Detect which cell encompasses the target text, then output its [x, y] center coordinate. 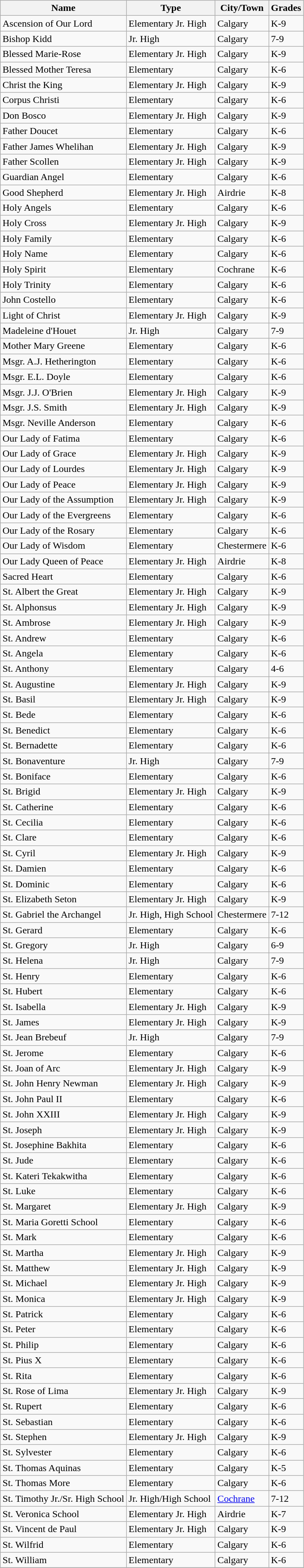
Msgr. E.L. Doyle [63, 377]
St. Gabriel the Archangel [63, 914]
St. John Henry Newman [63, 1084]
St. Catherine [63, 807]
Msgr. A.J. Hetherington [63, 361]
Our Lady of the Rosary [63, 530]
K-7 [286, 1514]
St. Maria Goretti School [63, 1222]
St. Helena [63, 961]
Good Shepherd [63, 193]
St. Joseph [63, 1130]
Our Lady of Wisdom [63, 546]
Father Doucet [63, 131]
Father James Whelihan [63, 146]
St. Michael [63, 1283]
Christ the King [63, 85]
St. Sebastian [63, 1421]
4-6 [286, 669]
St. Peter [63, 1329]
St. Matthew [63, 1268]
Holy Family [63, 239]
St. Jean Brebeuf [63, 1038]
St. Boniface [63, 776]
Our Lady of Lourdes [63, 469]
John Costello [63, 300]
Blessed Mother Teresa [63, 69]
St. Elizabeth Seton [63, 899]
St. Thomas More [63, 1483]
St. Hubert [63, 992]
Name [63, 8]
Jr. High, High School [171, 914]
St. Mark [63, 1237]
Jr. High/High School [171, 1499]
Our Lady Queen of Peace [63, 561]
Mother Mary Greene [63, 346]
St. Martha [63, 1253]
Madeleine d'Houet [63, 331]
Ascension of Our Lord [63, 23]
St. Angela [63, 653]
St. Bede [63, 715]
St. Gregory [63, 945]
St. Cyril [63, 853]
Msgr. J.S. Smith [63, 407]
St. Wilfrid [63, 1545]
Holy Cross [63, 223]
St. Joan of Arc [63, 1068]
St. Bonaventure [63, 761]
Our Lady of the Evergreens [63, 515]
St. Albert the Great [63, 592]
St. Henry [63, 976]
Our Lady of Peace [63, 484]
St. Jude [63, 1160]
Don Bosco [63, 115]
St. Josephine Bakhita [63, 1145]
St. Vincent de Paul [63, 1529]
St. Veronica School [63, 1514]
St. Isabella [63, 1007]
St. Stephen [63, 1437]
St. Kateri Tekakwitha [63, 1176]
St. Gerard [63, 930]
St. Andrew [63, 638]
Bishop Kidd [63, 39]
St. Thomas Aquinas [63, 1468]
St. William [63, 1560]
St. Brigid [63, 792]
St. Patrick [63, 1314]
St. Pius X [63, 1360]
St. Clare [63, 838]
St. Jerome [63, 1053]
Our Lady of the Assumption [63, 500]
St. James [63, 1022]
Holy Spirit [63, 269]
St. Margaret [63, 1207]
St. Rita [63, 1375]
St. Philip [63, 1345]
Msgr. J.J. O'Brien [63, 392]
Sacred Heart [63, 576]
St. Dominic [63, 884]
St. Sylvester [63, 1453]
St. Timothy Jr./Sr. High School [63, 1499]
Our Lady of Grace [63, 454]
St. Augustine [63, 684]
Our Lady of Fatima [63, 438]
St. Cecilia [63, 822]
Type [171, 8]
St. Anthony [63, 669]
Blessed Marie-Rose [63, 54]
Corpus Christi [63, 100]
Grades [286, 8]
St. John Paul II [63, 1099]
St. Luke [63, 1191]
St. Bernadette [63, 746]
St. Basil [63, 700]
Holy Name [63, 254]
Holy Trinity [63, 285]
Msgr. Neville Anderson [63, 423]
St. John XXIII [63, 1114]
St. Benedict [63, 730]
6-9 [286, 945]
Holy Angels [63, 208]
St. Rose of Lima [63, 1391]
St. Damien [63, 868]
St. Ambrose [63, 623]
St. Monica [63, 1299]
Father Scollen [63, 161]
St. Alphonsus [63, 607]
Light of Christ [63, 315]
St. Rupert [63, 1406]
K-5 [286, 1468]
Guardian Angel [63, 177]
City/Town [242, 8]
